Capture the cell that displays the provided text and extract its [x, y] central coordinate. 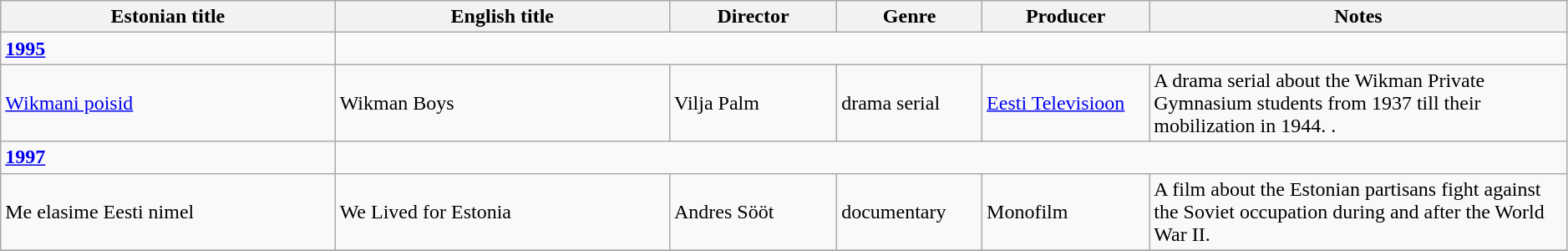
A drama serial about the Wikman Private Gymnasium students from 1937 till their mobilization in 1944. . [1358, 103]
documentary [910, 212]
1995 [168, 49]
Director [753, 17]
Eesti Televisioon [1066, 103]
We Lived for Estonia [502, 212]
drama serial [910, 103]
Producer [1066, 17]
English title [502, 17]
Notes [1358, 17]
Genre [910, 17]
Wikman Boys [502, 103]
1997 [168, 157]
Wikmani poisid [168, 103]
Me elasime Eesti nimel [168, 212]
Estonian title [168, 17]
Monofilm [1066, 212]
Vilja Palm [753, 103]
Andres Sööt [753, 212]
A film about the Estonian partisans fight against the Soviet occupation during and after the World War II. [1358, 212]
